Identify which cell holds the provided text, then report its [x, y] central coordinate. 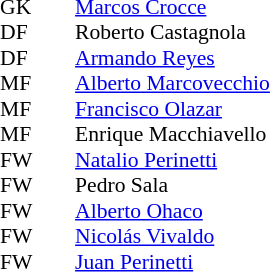
Francisco Olazar [172, 109]
Alberto Marcovecchio [172, 83]
Roberto Castagnola [172, 33]
Pedro Sala [172, 185]
Armando Reyes [172, 58]
Alberto Ohaco [172, 211]
Nicolás Vivaldo [172, 237]
Enrique Macchiavello [172, 135]
Natalio Perinetti [172, 160]
